Return the [x, y] coordinate for the center point of the cell that contains the specified text.  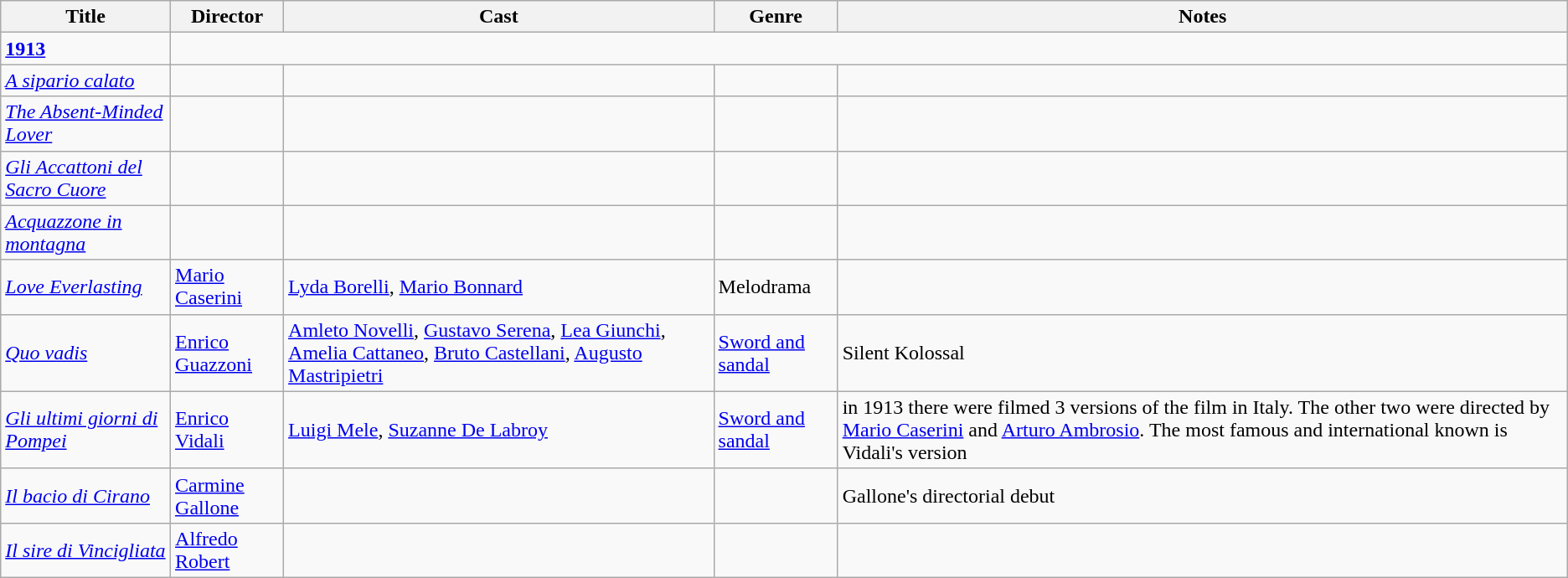
Lyda Borelli, Mario Bonnard [499, 286]
Acquazzone in montagna [85, 233]
Silent Kolossal [1203, 353]
Director [228, 17]
Cast [499, 17]
Carmine Gallone [228, 496]
Amleto Novelli, Gustavo Serena, Lea Giunchi, Amelia Cattaneo, Bruto Castellani, Augusto Mastripietri [499, 353]
Quo vadis [85, 353]
Il sire di Vincigliata [85, 550]
Melodrama [776, 286]
Mario Caserini [228, 286]
Gli ultimi giorni di Pompei [85, 430]
Enrico Vidali [228, 430]
1913 [85, 49]
Gallone's directorial debut [1203, 496]
Il bacio di Cirano [85, 496]
Luigi Mele, Suzanne De Labroy [499, 430]
Enrico Guazzoni [228, 353]
The Absent-Minded Lover [85, 124]
Love Everlasting [85, 286]
Genre [776, 17]
Notes [1203, 17]
Alfredo Robert [228, 550]
Gli Accattoni del Sacro Cuore [85, 178]
Title [85, 17]
A sipario calato [85, 80]
